Detect which cell encompasses the target text, then output its [x, y] center coordinate. 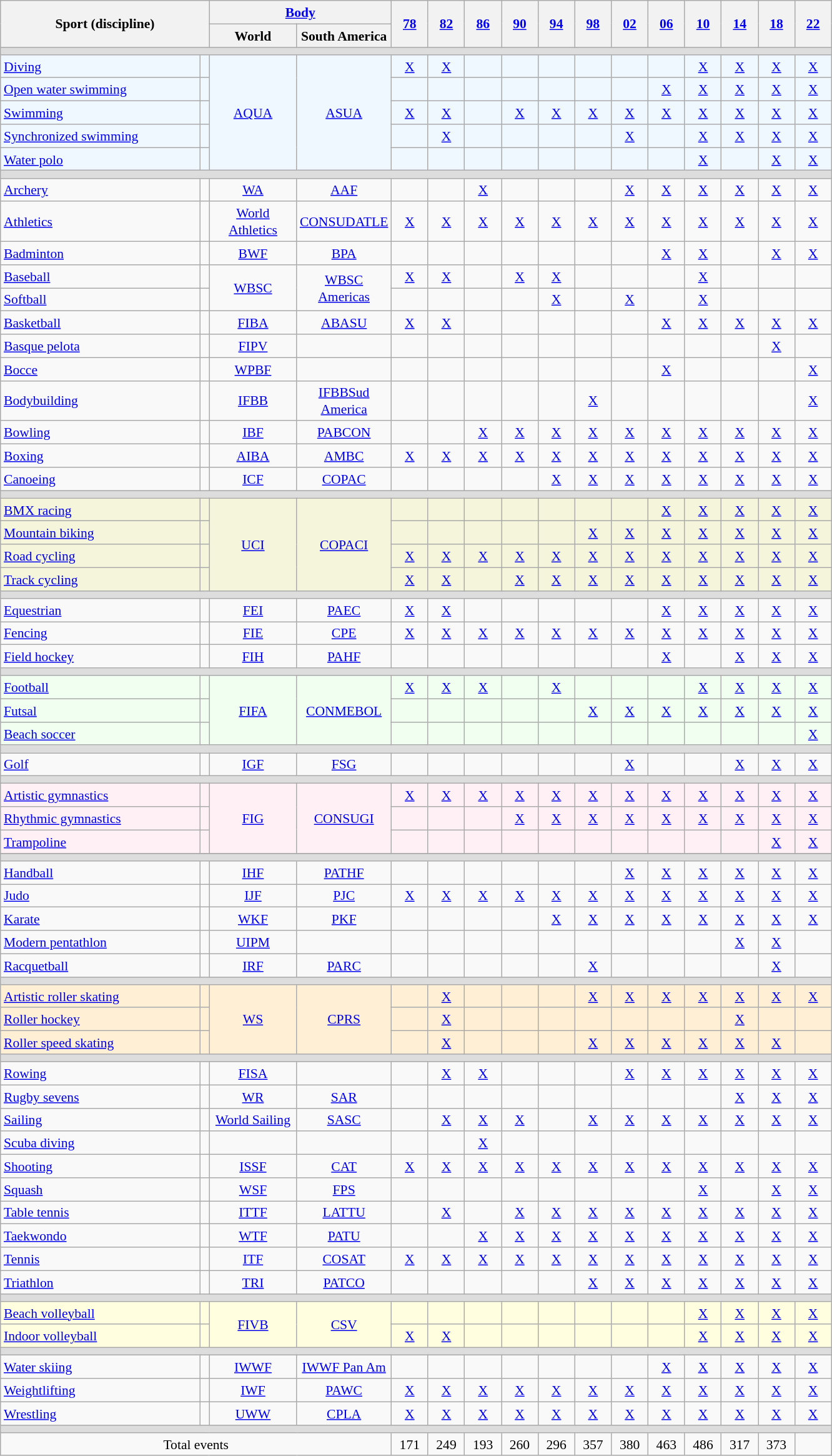
357 [593, 1444]
WBSC Americas [344, 287]
PATCO [344, 1282]
IWWF Pan Am [344, 1367]
463 [666, 1444]
Diving [101, 66]
FPS [344, 1189]
AIBA [253, 455]
PAEC [344, 610]
FISA [253, 1074]
Body [300, 12]
CPLA [344, 1414]
UIPM [253, 942]
PKF [344, 919]
CONSUGI [344, 819]
Swimming [101, 112]
18 [777, 24]
Table tennis [101, 1212]
Karate [101, 919]
90 [520, 24]
IWF [253, 1390]
IHF [253, 872]
UCI [253, 544]
10 [703, 24]
WA [253, 190]
FSG [344, 764]
WBSC [253, 287]
Total events [196, 1444]
98 [593, 24]
94 [556, 24]
ASUA [344, 112]
Roller speed skating [101, 1042]
Shooting [101, 1166]
02 [630, 24]
296 [556, 1444]
CPE [344, 632]
SASC [344, 1120]
ICF [253, 479]
ABASU [344, 322]
Beach soccer [101, 734]
WPBF [253, 369]
Water polo [101, 159]
Road cycling [101, 556]
Equestrian [101, 610]
CAT [344, 1166]
Basque pelota [101, 346]
06 [666, 24]
Bowling [101, 432]
WS [253, 1019]
BWF [253, 252]
Badminton [101, 252]
BPA [344, 252]
Water skiing [101, 1367]
FIE [253, 632]
PAHF [344, 656]
World Sailing [253, 1120]
South America [344, 35]
Modern pentathlon [101, 942]
78 [410, 24]
COPACI [344, 544]
IBF [253, 432]
BMX racing [101, 510]
World Athletics [253, 221]
Golf [101, 764]
PARC [344, 965]
Artistic roller skating [101, 996]
PABCON [344, 432]
CONSUDATLE [344, 221]
FIVB [253, 1324]
Judo [101, 895]
WSF [253, 1189]
22 [813, 24]
ITTF [253, 1212]
Fencing [101, 632]
Synchronized swimming [101, 136]
Beach volleyball [101, 1312]
Artistic gymnastics [101, 795]
IFBBSud America [344, 401]
Baseball [101, 276]
Track cycling [101, 579]
IWWF [253, 1367]
Athletics [101, 221]
LATTU [344, 1212]
SAR [344, 1096]
CSV [344, 1324]
PAWC [344, 1390]
260 [520, 1444]
IFBB [253, 401]
Canoeing [101, 479]
249 [446, 1444]
Mountain biking [101, 532]
Rugby sevens [101, 1096]
Handball [101, 872]
World [253, 35]
WR [253, 1096]
Tennis [101, 1259]
CONMEBOL [344, 710]
486 [703, 1444]
AQUA [253, 112]
380 [630, 1444]
82 [446, 24]
FEI [253, 610]
COSAT [344, 1259]
Futsal [101, 710]
COPAC [344, 479]
Trampoline [101, 841]
Boxing [101, 455]
Football [101, 687]
Indoor volleyball [101, 1336]
Bocce [101, 369]
Archery [101, 190]
WKF [253, 919]
Rhythmic gymnastics [101, 819]
AMBC [344, 455]
Weightlifting [101, 1390]
FIH [253, 656]
Triathlon [101, 1282]
Rowing [101, 1074]
86 [483, 24]
FIPV [253, 346]
ISSF [253, 1166]
CPRS [344, 1019]
Softball [101, 299]
Sailing [101, 1120]
Squash [101, 1189]
Sport (discipline) [105, 24]
Scuba diving [101, 1142]
PJC [344, 895]
AAF [344, 190]
Open water swimming [101, 89]
171 [410, 1444]
373 [777, 1444]
Field hockey [101, 656]
193 [483, 1444]
TRI [253, 1282]
IGF [253, 764]
Taekwondo [101, 1236]
PATHF [344, 872]
UWW [253, 1414]
IRF [253, 965]
FIG [253, 819]
317 [740, 1444]
14 [740, 24]
FIFA [253, 710]
FIBA [253, 322]
WTF [253, 1236]
Racquetball [101, 965]
Wrestling [101, 1414]
ITF [253, 1259]
Bodybuilding [101, 401]
PATU [344, 1236]
Roller hockey [101, 1019]
IJF [253, 895]
Basketball [101, 322]
